Capture the cell that displays the provided text and extract its (x, y) central coordinate. 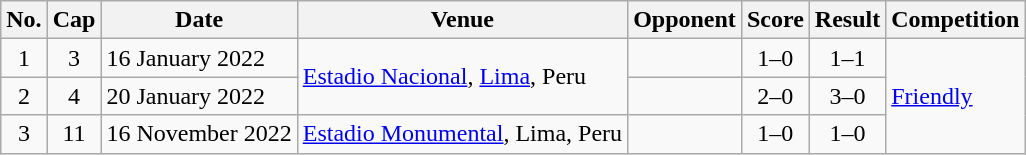
No. (24, 20)
Estadio Nacional, Lima, Peru (462, 77)
Competition (956, 20)
Cap (74, 20)
3–0 (847, 96)
2 (24, 96)
2–0 (775, 96)
16 January 2022 (199, 58)
Friendly (956, 96)
16 November 2022 (199, 134)
Venue (462, 20)
1 (24, 58)
Opponent (685, 20)
20 January 2022 (199, 96)
Score (775, 20)
4 (74, 96)
Estadio Monumental, Lima, Peru (462, 134)
11 (74, 134)
Date (199, 20)
1–1 (847, 58)
Result (847, 20)
